Return the (X, Y) coordinate for the center point of the cell that contains the specified text.  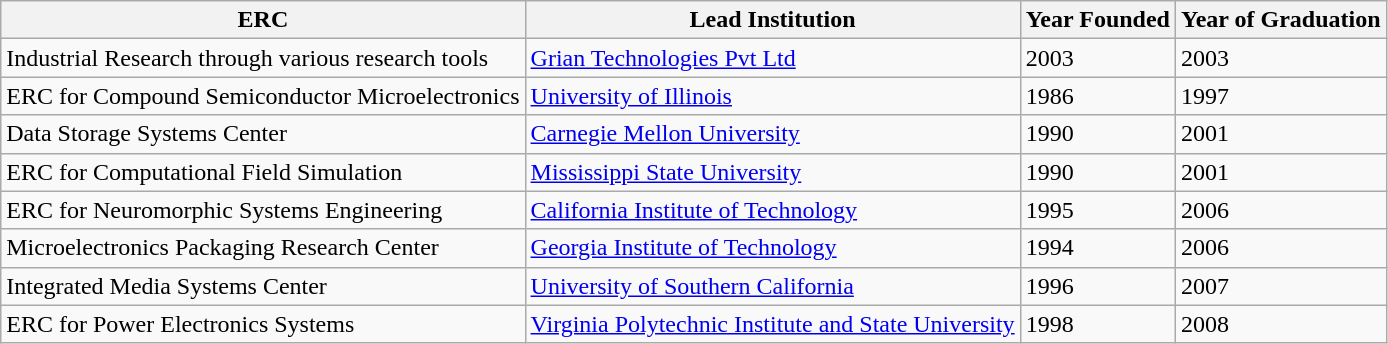
2007 (1280, 286)
1997 (1280, 96)
ERC for Computational Field Simulation (263, 172)
Year of Graduation (1280, 20)
1998 (1098, 324)
Year Founded (1098, 20)
Georgia Institute of Technology (772, 248)
1995 (1098, 210)
ERC for Compound Semiconductor Microelectronics (263, 96)
Integrated Media Systems Center (263, 286)
Mississippi State University (772, 172)
1986 (1098, 96)
Grian Technologies Pvt Ltd (772, 58)
Microelectronics Packaging Research Center (263, 248)
2008 (1280, 324)
California Institute of Technology (772, 210)
1996 (1098, 286)
ERC for Neuromorphic Systems Engineering (263, 210)
Lead Institution (772, 20)
University of Southern California (772, 286)
ERC (263, 20)
Virginia Polytechnic Institute and State University (772, 324)
Industrial Research through various research tools (263, 58)
University of Illinois (772, 96)
ERC for Power Electronics Systems (263, 324)
Data Storage Systems Center (263, 134)
1994 (1098, 248)
Carnegie Mellon University (772, 134)
